Locate the cell with the specified text and output its (X, Y) center coordinate. 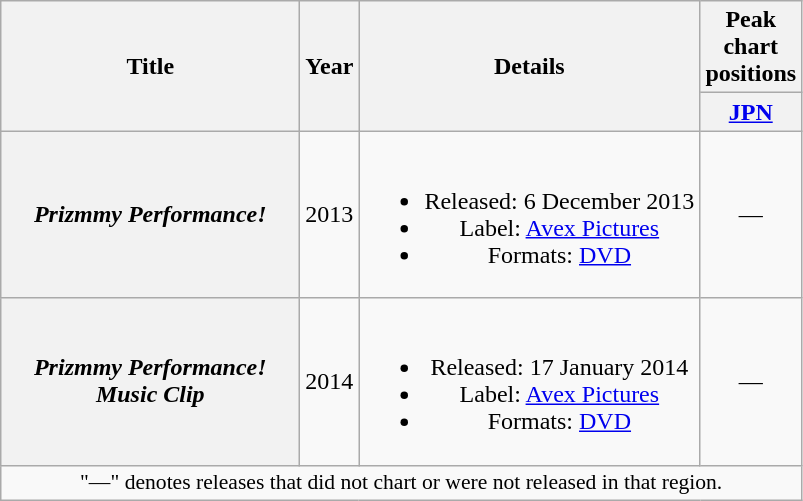
Details (530, 66)
2014 (330, 382)
Released: 6 December 2013Label: Avex PicturesFormats: DVD (530, 214)
Title (150, 66)
Released: 17 January 2014Label: Avex PicturesFormats: DVD (530, 382)
Prizmmy Performance! Music Clip (150, 382)
Prizmmy Performance! (150, 214)
"—" denotes releases that did not chart or were not released in that region. (402, 483)
Year (330, 66)
2013 (330, 214)
JPN (751, 112)
Peak chart positions (751, 47)
